Detect which cell encompasses the target text, then output its [x, y] center coordinate. 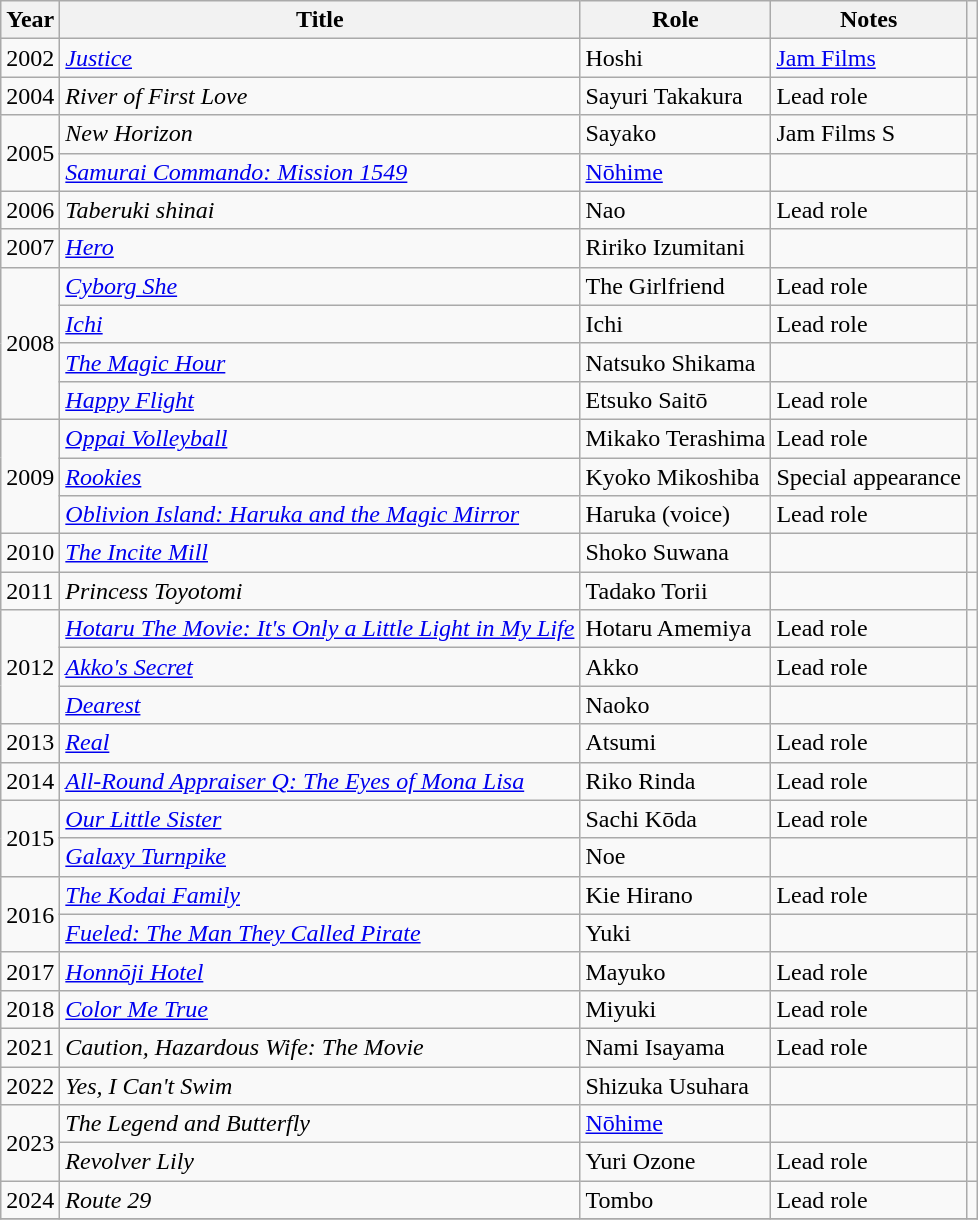
The Kodai Family [320, 895]
2011 [30, 591]
Shizuka Usuhara [676, 1085]
2015 [30, 838]
Tadako Torii [676, 591]
Tombo [676, 1200]
Taberuki shinai [320, 210]
All-Round Appraiser Q: The Eyes of Mona Lisa [320, 781]
Naoko [676, 705]
Oblivion Island: Haruka and the Magic Mirror [320, 515]
2021 [30, 1047]
Year [30, 20]
Kyoko Mikoshiba [676, 477]
Happy Flight [320, 400]
Sayuri Takakura [676, 96]
Honnōji Hotel [320, 971]
2002 [30, 58]
New Horizon [320, 134]
Yuki [676, 933]
Special appearance [869, 477]
Real [320, 743]
The Girlfriend [676, 286]
Title [320, 20]
Atsumi [676, 743]
Hotaru Amemiya [676, 629]
The Magic Hour [320, 362]
Ririko Izumitani [676, 248]
Role [676, 20]
2024 [30, 1200]
Color Me True [320, 1009]
Akko's Secret [320, 667]
Galaxy Turnpike [320, 857]
The Legend and Butterfly [320, 1124]
Caution, Hazardous Wife: The Movie [320, 1047]
Hero [320, 248]
Etsuko Saitō [676, 400]
River of First Love [320, 96]
Sayako [676, 134]
2014 [30, 781]
2012 [30, 667]
Justice [320, 58]
Jam Films [869, 58]
2013 [30, 743]
2007 [30, 248]
The Incite Mill [320, 553]
2022 [30, 1085]
Yuri Ozone [676, 1162]
2018 [30, 1009]
Riko Rinda [676, 781]
Natsuko Shikama [676, 362]
2016 [30, 914]
2017 [30, 971]
Miyuki [676, 1009]
Notes [869, 20]
Nao [676, 210]
Kie Hirano [676, 895]
Rookies [320, 477]
Dearest [320, 705]
Akko [676, 667]
Route 29 [320, 1200]
Revolver Lily [320, 1162]
2006 [30, 210]
Haruka (voice) [676, 515]
Oppai Volleyball [320, 438]
Mayuko [676, 971]
Samurai Commando: Mission 1549 [320, 172]
Yes, I Can't Swim [320, 1085]
Noe [676, 857]
Princess Toyotomi [320, 591]
Hoshi [676, 58]
Mikako Terashima [676, 438]
Cyborg She [320, 286]
Hotaru The Movie: It's Only a Little Light in My Life [320, 629]
2004 [30, 96]
2010 [30, 553]
Fueled: The Man They Called Pirate [320, 933]
2005 [30, 153]
Jam Films S [869, 134]
Our Little Sister [320, 819]
2008 [30, 343]
Sachi Kōda [676, 819]
2023 [30, 1143]
Shoko Suwana [676, 553]
Nami Isayama [676, 1047]
2009 [30, 476]
